Locate the cell with the specified text and output its (x, y) center coordinate. 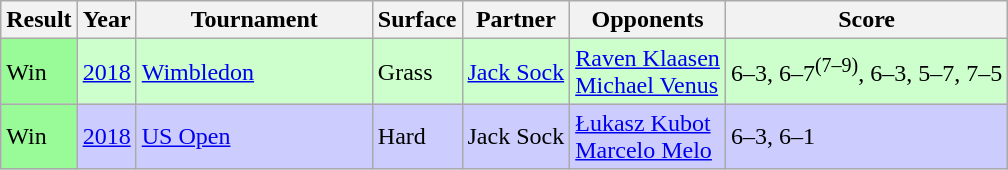
Łukasz Kubot Marcelo Melo (648, 136)
Score (866, 20)
Partner (516, 20)
6–3, 6–7(7–9), 6–3, 5–7, 7–5 (866, 72)
Grass (417, 72)
Opponents (648, 20)
Year (106, 20)
Surface (417, 20)
Tournament (254, 20)
Wimbledon (254, 72)
Hard (417, 136)
Result (39, 20)
Raven Klaasen Michael Venus (648, 72)
US Open (254, 136)
6–3, 6–1 (866, 136)
